Return the [x, y] coordinate for the center point of the cell that contains the specified text.  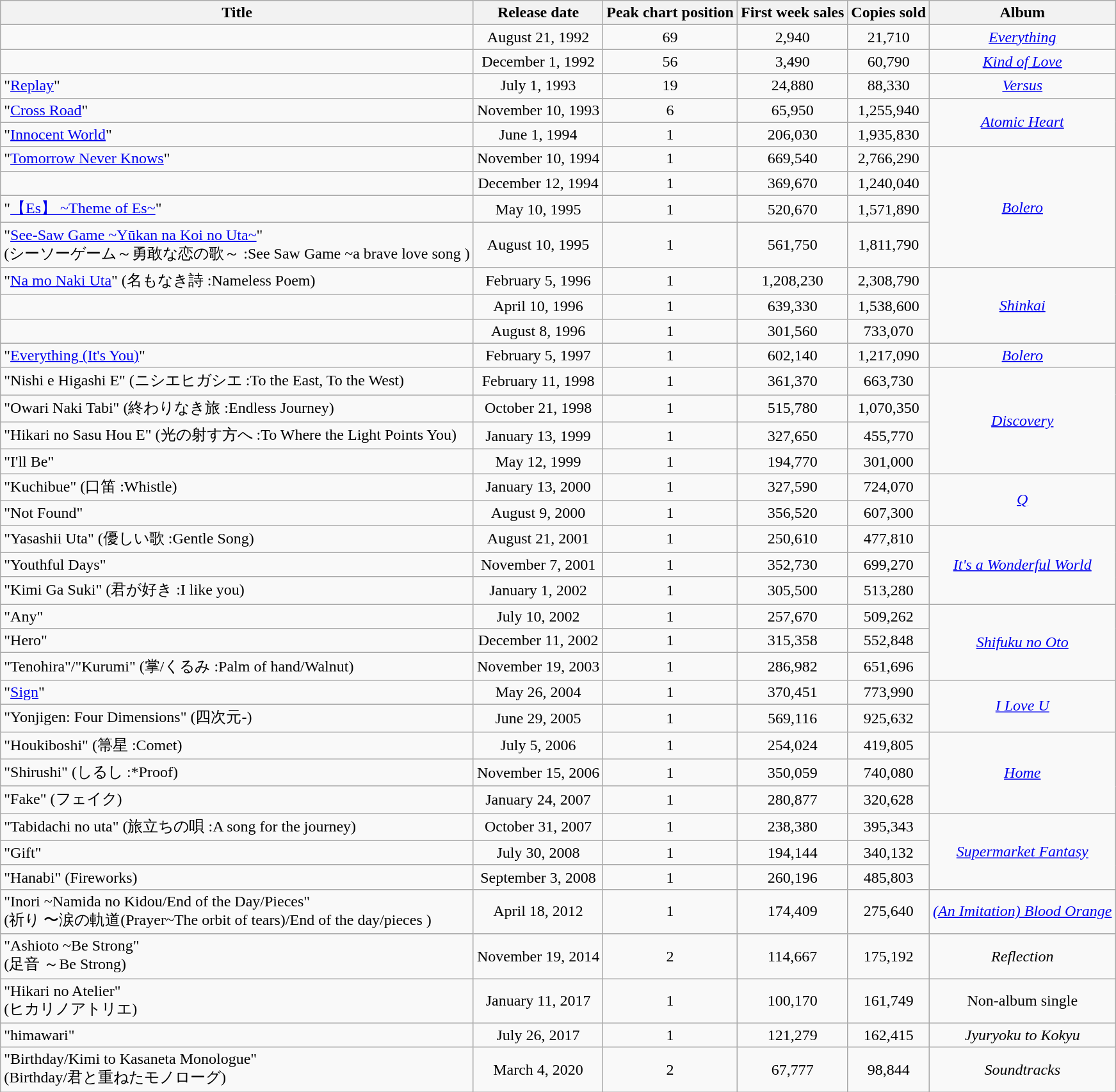
July 5, 2006 [538, 745]
February 5, 1996 [538, 280]
24,880 [792, 86]
November 10, 1993 [538, 110]
Soundtracks [1023, 1070]
485,803 [889, 877]
July 26, 2017 [538, 1035]
"Nishi e Higashi E" (ニシエヒガシエ :To the East, To the West) [237, 381]
477,810 [889, 539]
1,811,790 [889, 245]
100,170 [792, 1000]
"Tabidachi no uta" (旅立ちの唄 :A song for the journey) [237, 827]
Peak chart position [670, 13]
"Hero" [237, 641]
August 21, 1992 [538, 37]
455,770 [889, 435]
"Hikari no Sasu Hou E" (光の射す方へ :To Where the Light Points You) [237, 435]
1,070,350 [889, 408]
175,192 [889, 956]
515,780 [792, 408]
December 11, 2002 [538, 641]
320,628 [889, 800]
88,330 [889, 86]
"Birthday/Kimi to Kasaneta Monologue"(Birthday/君と重ねたモノローグ) [237, 1070]
395,343 [889, 827]
669,540 [792, 159]
651,696 [889, 667]
"See-Saw Game ~Yūkan na Koi no Uta~"(シーソーゲーム～勇敢な恋の歌～ :See Saw Game ~a brave love song ) [237, 245]
"Houkiboshi" (箒星 :Comet) [237, 745]
607,300 [889, 513]
"himawari" [237, 1035]
October 21, 1998 [538, 408]
Kind of Love [1023, 61]
327,590 [792, 488]
561,750 [792, 245]
509,262 [889, 616]
"Kimi Ga Suki" (君が好き :I like you) [237, 590]
254,024 [792, 745]
September 3, 2008 [538, 877]
April 18, 2012 [538, 911]
Discovery [1023, 421]
Non-album single [1023, 1000]
January 24, 2007 [538, 800]
569,116 [792, 718]
315,358 [792, 641]
1,217,090 [889, 355]
419,805 [889, 745]
280,877 [792, 800]
January 13, 2000 [538, 488]
1,208,230 [792, 280]
257,670 [792, 616]
733,070 [889, 331]
Supermarket Fantasy [1023, 851]
340,132 [889, 853]
286,982 [792, 667]
361,370 [792, 381]
"Fake" (フェイク) [237, 800]
June 29, 2005 [538, 718]
"Hikari no Atelier"(ヒカリノアトリエ) [237, 1000]
August 10, 1995 [538, 245]
Copies sold [889, 13]
260,196 [792, 877]
December 12, 1994 [538, 183]
3,490 [792, 61]
"Owari Naki Tabi" (終わりなき旅 :Endless Journey) [237, 408]
April 10, 1996 [538, 307]
August 9, 2000 [538, 513]
July 1, 1993 [538, 86]
1,571,890 [889, 209]
May 12, 1999 [538, 462]
350,059 [792, 773]
November 15, 2006 [538, 773]
740,080 [889, 773]
513,280 [889, 590]
275,640 [889, 911]
Reflection [1023, 956]
356,520 [792, 513]
699,270 [889, 565]
6 [670, 110]
2,308,790 [889, 280]
"Innocent World" [237, 134]
301,560 [792, 331]
114,667 [792, 956]
October 31, 2007 [538, 827]
Jyuryoku to Kokyu [1023, 1035]
370,451 [792, 692]
"Shirushi" (しるし :*Proof) [237, 773]
Atomic Heart [1023, 122]
"Gift" [237, 853]
"Sign" [237, 692]
67,777 [792, 1070]
194,770 [792, 462]
"Youthful Days" [237, 565]
Q [1023, 499]
305,500 [792, 590]
Shifuku no Oto [1023, 643]
(An Imitation) Blood Orange [1023, 911]
301,000 [889, 462]
"Kuchibue" (口笛 :Whistle) [237, 488]
56 [670, 61]
19 [670, 86]
Everything [1023, 37]
206,030 [792, 134]
"Na mo Naki Uta" (名もなき詩 :Nameless Poem) [237, 280]
238,380 [792, 827]
773,990 [889, 692]
January 13, 1999 [538, 435]
98,844 [889, 1070]
925,632 [889, 718]
2,940 [792, 37]
1,240,040 [889, 183]
May 10, 1995 [538, 209]
69 [670, 37]
552,848 [889, 641]
March 4, 2020 [538, 1070]
"Inori ~Namida no Kidou/End of the Day/Pieces"(祈り 〜涙の軌道(Prayer~The orbit of tears)/End of the day/pieces ) [237, 911]
"Cross Road" [237, 110]
Title [237, 13]
November 19, 2014 [538, 956]
"Yasashii Uta" (優しい歌 :Gentle Song) [237, 539]
327,650 [792, 435]
"Yonjigen: Four Dimensions" (四次元-) [237, 718]
August 21, 2001 [538, 539]
July 10, 2002 [538, 616]
194,144 [792, 853]
"【Es】 ~Theme of Es~" [237, 209]
August 8, 1996 [538, 331]
1,935,830 [889, 134]
Release date [538, 13]
1,538,600 [889, 307]
"Everything (It's You)" [237, 355]
Versus [1023, 86]
December 1, 1992 [538, 61]
60,790 [889, 61]
First week sales [792, 13]
I Love U [1023, 705]
65,950 [792, 110]
November 10, 1994 [538, 159]
250,610 [792, 539]
It's a Wonderful World [1023, 565]
639,330 [792, 307]
May 26, 2004 [538, 692]
1,255,940 [889, 110]
January 1, 2002 [538, 590]
724,070 [889, 488]
663,730 [889, 381]
"Ashioto ~Be Strong"(足音 ～Be Strong) [237, 956]
July 30, 2008 [538, 853]
520,670 [792, 209]
"Hanabi" (Fireworks) [237, 877]
June 1, 1994 [538, 134]
369,670 [792, 183]
January 11, 2017 [538, 1000]
"Not Found" [237, 513]
161,749 [889, 1000]
February 5, 1997 [538, 355]
121,279 [792, 1035]
162,415 [889, 1035]
602,140 [792, 355]
174,409 [792, 911]
"Any" [237, 616]
"Tomorrow Never Knows" [237, 159]
"Tenohira"/"Kurumi" (掌/くるみ :Palm of hand/Walnut) [237, 667]
November 19, 2003 [538, 667]
"Replay" [237, 86]
February 11, 1998 [538, 381]
Home [1023, 773]
21,710 [889, 37]
352,730 [792, 565]
2,766,290 [889, 159]
Shinkai [1023, 305]
Album [1023, 13]
November 7, 2001 [538, 565]
"I'll Be" [237, 462]
